Determine the [X, Y] coordinate at the center of the cell enclosing the given text.  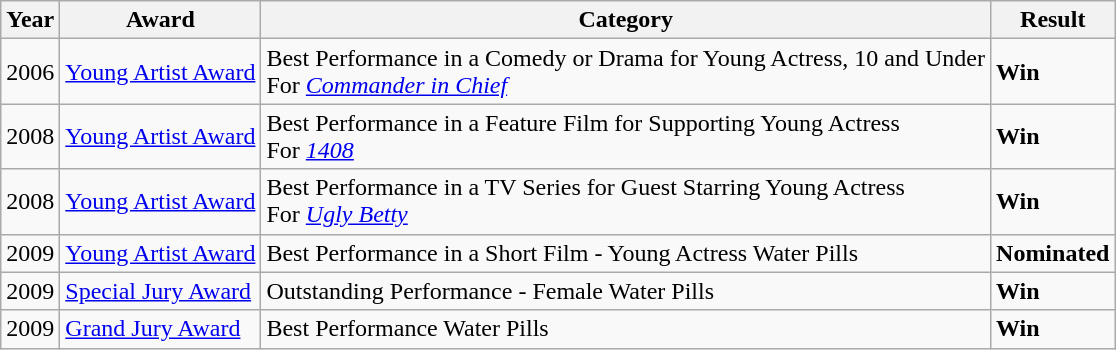
Year [30, 20]
Best Performance in a Short Film - Young Actress Water Pills [626, 253]
Award [160, 20]
2006 [30, 72]
Result [1053, 20]
Best Performance in a Comedy or Drama for Young Actress, 10 and UnderFor Commander in Chief [626, 72]
Best Performance in a TV Series for Guest Starring Young ActressFor Ugly Betty [626, 202]
Best Performance in a Feature Film for Supporting Young ActressFor 1408 [626, 136]
Grand Jury Award [160, 329]
Special Jury Award [160, 291]
Category [626, 20]
Outstanding Performance - Female Water Pills [626, 291]
Best Performance Water Pills [626, 329]
Nominated [1053, 253]
